For the text-containing cell, return its midpoint in [x, y] coordinate format. 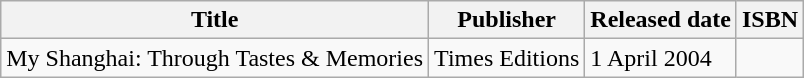
Times Editions [507, 58]
My Shanghai: Through Tastes & Memories [215, 58]
Released date [661, 20]
Title [215, 20]
Publisher [507, 20]
ISBN [770, 20]
1 April 2004 [661, 58]
